Return [X, Y] of the center of cell containing provided text 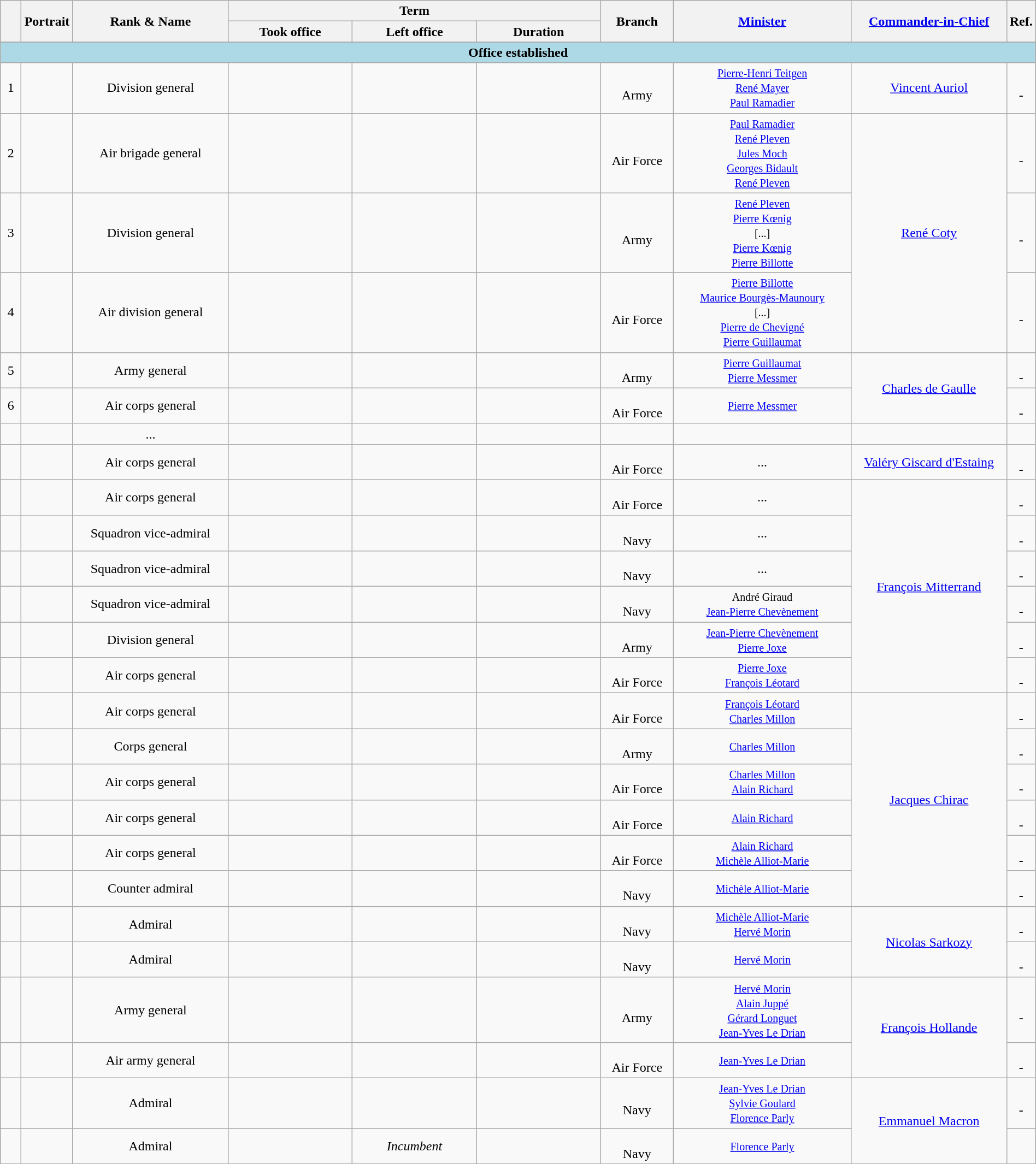
Pierre Messmer [762, 405]
Incumbent [414, 1146]
Hervé Morin [762, 959]
1 [11, 88]
André GiraudJean-Pierre Chevènement [762, 604]
Pierre-Henri TeitgenRené MayerPaul Ramadier [762, 88]
Air brigade general [150, 153]
Left office [414, 32]
Portrait [47, 21]
Took office [290, 32]
René Coty [929, 233]
Corps general [150, 746]
Emmanuel Macron [929, 1121]
Pierre BillotteMaurice Bourgès-Maunoury[...]Pierre de ChevignéPierre Guillaumat [762, 312]
Air army general [150, 1060]
Jean-Pierre ChevènementPierre Joxe [762, 640]
Alain RichardMichèle Alliot-Marie [762, 853]
Minister [762, 21]
René PlevenPierre Kœnig[...]Pierre KœnigPierre Billotte [762, 233]
Air division general [150, 312]
4 [11, 312]
Paul RamadierRené PlevenJules MochGeorges BidaultRené Pleven [762, 153]
Alain Richard [762, 817]
Charles MillonAlain Richard [762, 782]
Jean-Yves Le DrianSylvie GoulardFlorence Parly [762, 1103]
Term [414, 11]
Valéry Giscard d'Estaing [929, 462]
Counter admiral [150, 888]
Charles de Gaulle [929, 388]
Pierre JoxeFrançois Léotard [762, 675]
Jean-Yves Le Drian [762, 1060]
Nicolas Sarkozy [929, 942]
Michèle Alliot-MarieHervé Morin [762, 924]
Rank & Name [150, 21]
François Mitterrand [929, 586]
Hervé MorinAlain JuppéGérard LonguetJean-Yves Le Drian [762, 1009]
Vincent Auriol [929, 88]
2 [11, 153]
5 [11, 370]
Branch [637, 21]
Florence Parly [762, 1146]
Jacques Chirac [929, 800]
6 [11, 405]
Duration [539, 32]
François Hollande [929, 1027]
Ref. [1021, 21]
Charles Millon [762, 746]
Commander-in-Chief [929, 21]
Office established [518, 52]
François LéotardCharles Millon [762, 711]
3 [11, 233]
Pierre GuillaumatPierre Messmer [762, 370]
Michèle Alliot-Marie [762, 888]
